Provide the (x, y) coordinate of the cell's center where the given text is located.  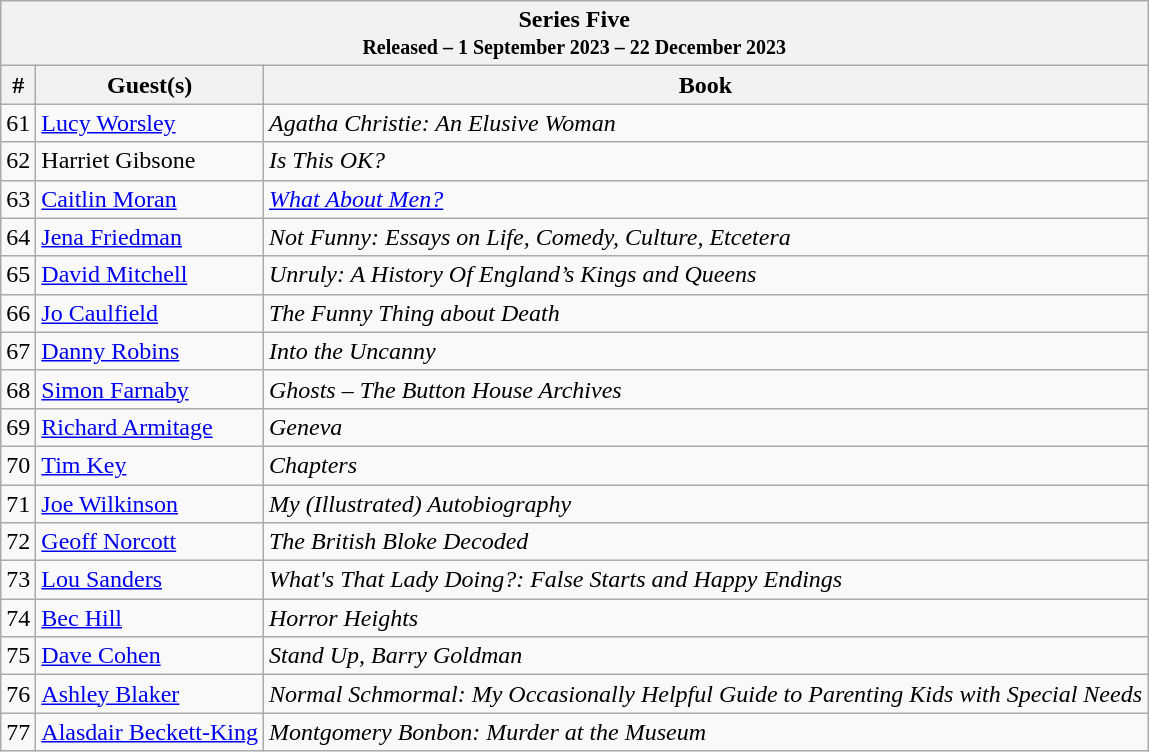
66 (18, 313)
Guest(s) (150, 85)
64 (18, 237)
75 (18, 656)
62 (18, 161)
68 (18, 389)
# (18, 85)
Into the Uncanny (705, 351)
What About Men? (705, 199)
Harriet Gibsone (150, 161)
Agatha Christie: An Elusive Woman (705, 123)
Danny Robins (150, 351)
Alasdair Beckett-King (150, 732)
61 (18, 123)
Joe Wilkinson (150, 503)
77 (18, 732)
Geneva (705, 427)
Stand Up, Barry Goldman (705, 656)
Lucy Worsley (150, 123)
69 (18, 427)
63 (18, 199)
Chapters (705, 465)
Book (705, 85)
My (Illustrated) Autobiography (705, 503)
Not Funny: Essays on Life, Comedy, Culture, Etcetera (705, 237)
Geoff Norcott (150, 542)
Tim Key (150, 465)
Dave Cohen (150, 656)
67 (18, 351)
Ashley Blaker (150, 694)
Unruly: A History Of England’s Kings and Queens (705, 275)
65 (18, 275)
76 (18, 694)
Lou Sanders (150, 580)
Jo Caulfield (150, 313)
Richard Armitage (150, 427)
Jena Friedman (150, 237)
Series FiveReleased – 1 September 2023 – 22 December 2023 (574, 34)
74 (18, 618)
David Mitchell (150, 275)
Horror Heights (705, 618)
72 (18, 542)
Caitlin Moran (150, 199)
Simon Farnaby (150, 389)
Is This OK? (705, 161)
73 (18, 580)
Normal Schmormal: My Occasionally Helpful Guide to Parenting Kids with Special Needs (705, 694)
Ghosts – The Button House Archives (705, 389)
The Funny Thing about Death (705, 313)
What's That Lady Doing?: False Starts and Happy Endings (705, 580)
Montgomery Bonbon: Murder at the Museum (705, 732)
71 (18, 503)
Bec Hill (150, 618)
70 (18, 465)
The British Bloke Decoded (705, 542)
